For the text-containing cell, return its midpoint in (x, y) coordinate format. 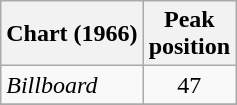
Peakposition (189, 34)
Billboard (72, 85)
47 (189, 85)
Chart (1966) (72, 34)
